Return (x, y) of the center of cell containing provided text 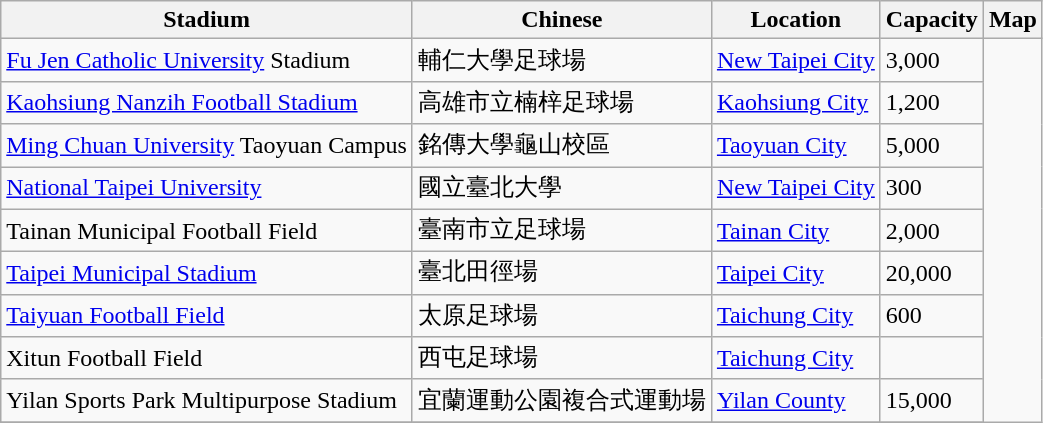
2,000 (932, 230)
銘傳大學龜山校區 (562, 146)
西屯足球場 (562, 358)
Taipei Municipal Stadium (207, 274)
太原足球場 (562, 316)
國立臺北大學 (562, 188)
Tainan City (796, 230)
高雄市立楠梓足球場 (562, 102)
20,000 (932, 274)
5,000 (932, 146)
Yilan County (796, 400)
宜蘭運動公園複合式運動場 (562, 400)
Xitun Football Field (207, 358)
Capacity (932, 20)
Fu Jen Catholic University Stadium (207, 60)
Kaohsiung City (796, 102)
15,000 (932, 400)
Taiyuan Football Field (207, 316)
Tainan Municipal Football Field (207, 230)
National Taipei University (207, 188)
300 (932, 188)
3,000 (932, 60)
600 (932, 316)
Taipei City (796, 274)
臺北田徑場 (562, 274)
Location (796, 20)
Chinese (562, 20)
Map (1012, 20)
Taoyuan City (796, 146)
Yilan Sports Park Multipurpose Stadium (207, 400)
輔仁大學足球場 (562, 60)
1,200 (932, 102)
Kaohsiung Nanzih Football Stadium (207, 102)
Ming Chuan University Taoyuan Campus (207, 146)
臺南市立足球場 (562, 230)
Stadium (207, 20)
